Scan for the cell matching the given text and deliver its [x, y] coordinate at center. 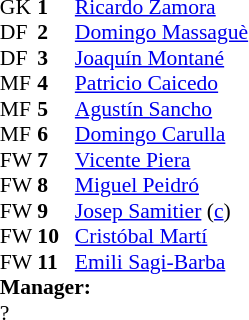
7 [56, 160]
Cristóbal Martí [162, 237]
Vicente Piera [162, 160]
Miguel Peidró [162, 185]
4 [56, 83]
Domingo Massaguè [162, 33]
11 [56, 262]
Patricio Caicedo [162, 83]
8 [56, 185]
Agustín Sancho [162, 109]
3 [56, 58]
Emili Sagi-Barba [162, 262]
10 [56, 237]
5 [56, 109]
Joaquín Montané [162, 58]
Domingo Carulla [162, 135]
Josep Samitier (c) [162, 211]
Manager: [124, 287]
6 [56, 135]
9 [56, 211]
2 [56, 33]
